Determine the (x, y) coordinate at the center of the cell enclosing the given text.  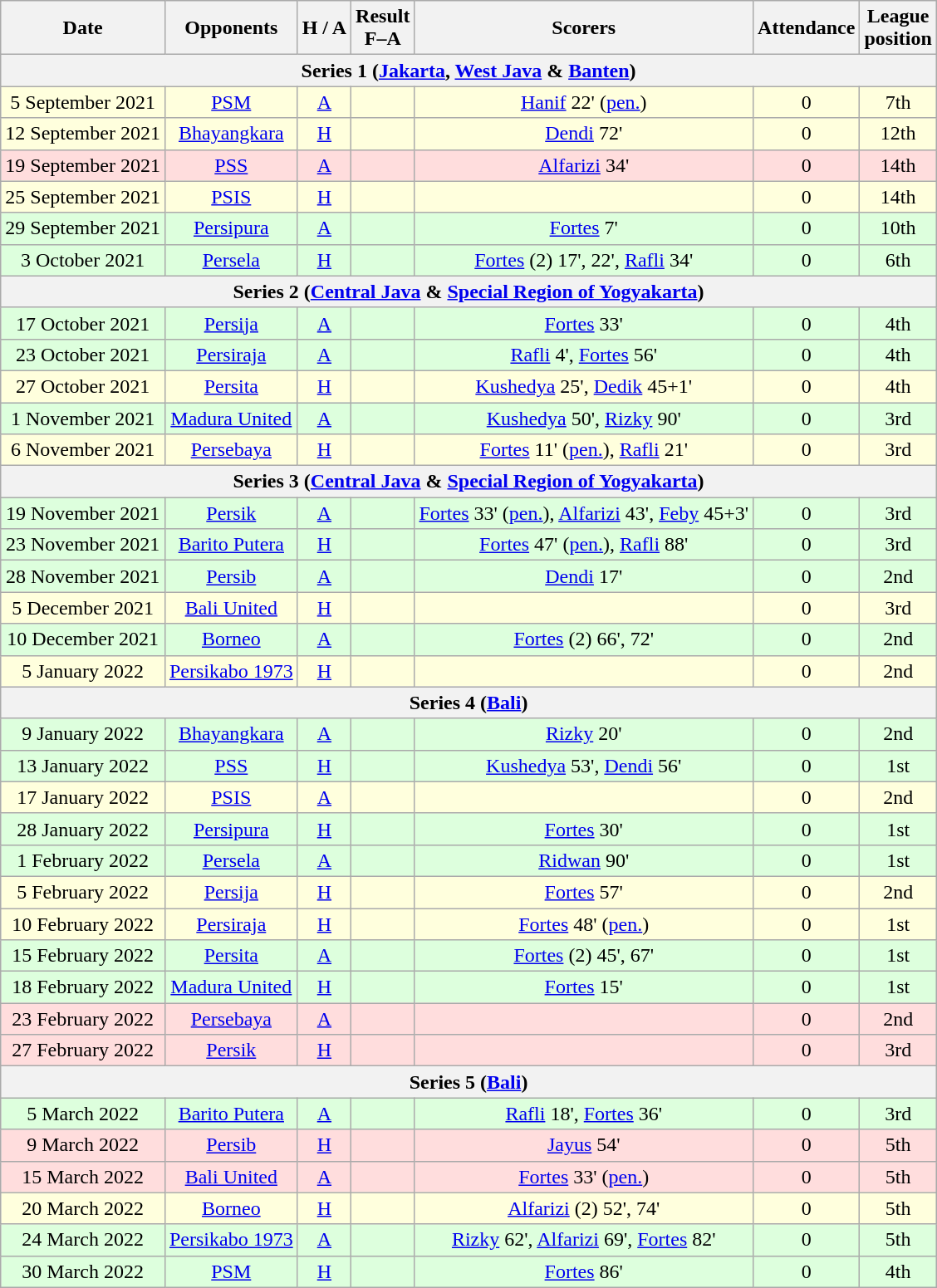
12th (898, 134)
Series 5 (Bali) (468, 1082)
Rafli 18', Fortes 36' (584, 1114)
15 February 2022 (83, 956)
23 February 2022 (83, 1019)
28 January 2022 (83, 829)
6th (898, 260)
1 November 2021 (83, 418)
3 October 2021 (83, 260)
Attendance (807, 28)
Jayus 54' (584, 1145)
Ridwan 90' (584, 860)
25 September 2021 (83, 197)
Fortes 30' (584, 829)
Rizky 20' (584, 734)
12 September 2021 (83, 134)
Kushedya 50', Rizky 90' (584, 418)
5 September 2021 (83, 102)
Dendi 72' (584, 134)
Fortes (2) 45', 67' (584, 956)
Series 4 (Bali) (468, 703)
18 February 2022 (83, 987)
27 February 2022 (83, 1050)
Date (83, 28)
Hanif 22' (pen.) (584, 102)
5 February 2022 (83, 892)
H / A (324, 28)
Fortes (2) 66', 72' (584, 639)
Scorers (584, 28)
Fortes 57' (584, 892)
9 January 2022 (83, 734)
23 October 2021 (83, 355)
10 December 2021 (83, 639)
Fortes 86' (584, 1271)
Alfarizi (2) 52', 74' (584, 1208)
19 November 2021 (83, 513)
Fortes 11' (pen.), Rafli 21' (584, 450)
Series 1 (Jakarta, West Java & Banten) (468, 71)
27 October 2021 (83, 386)
5 March 2022 (83, 1114)
17 January 2022 (83, 797)
Fortes 33' (pen.) (584, 1177)
Fortes 15' (584, 987)
13 January 2022 (83, 766)
Fortes 47' (pen.), Rafli 88' (584, 545)
1 February 2022 (83, 860)
ResultF–A (383, 28)
Fortes 33' (584, 323)
7th (898, 102)
19 September 2021 (83, 165)
Fortes 33' (pen.), Alfarizi 43', Feby 45+3' (584, 513)
10 February 2022 (83, 924)
Series 3 (Central Java & Special Region of Yogyakarta) (468, 482)
Alfarizi 34' (584, 165)
23 November 2021 (83, 545)
Opponents (231, 28)
6 November 2021 (83, 450)
Leagueposition (898, 28)
Fortes 7' (584, 228)
10th (898, 228)
29 September 2021 (83, 228)
Dendi 17' (584, 576)
30 March 2022 (83, 1271)
Rizky 62', Alfarizi 69', Fortes 82' (584, 1240)
Kushedya 25', Dedik 45+1' (584, 386)
15 March 2022 (83, 1177)
Series 2 (Central Java & Special Region of Yogyakarta) (468, 291)
9 March 2022 (83, 1145)
Fortes (2) 17', 22', Rafli 34' (584, 260)
Fortes 48' (pen.) (584, 924)
5 December 2021 (83, 608)
24 March 2022 (83, 1240)
28 November 2021 (83, 576)
Kushedya 53', Dendi 56' (584, 766)
17 October 2021 (83, 323)
5 January 2022 (83, 671)
20 March 2022 (83, 1208)
Rafli 4', Fortes 56' (584, 355)
